Find where the given text appears and provide that cell's center as (x, y) coordinate. 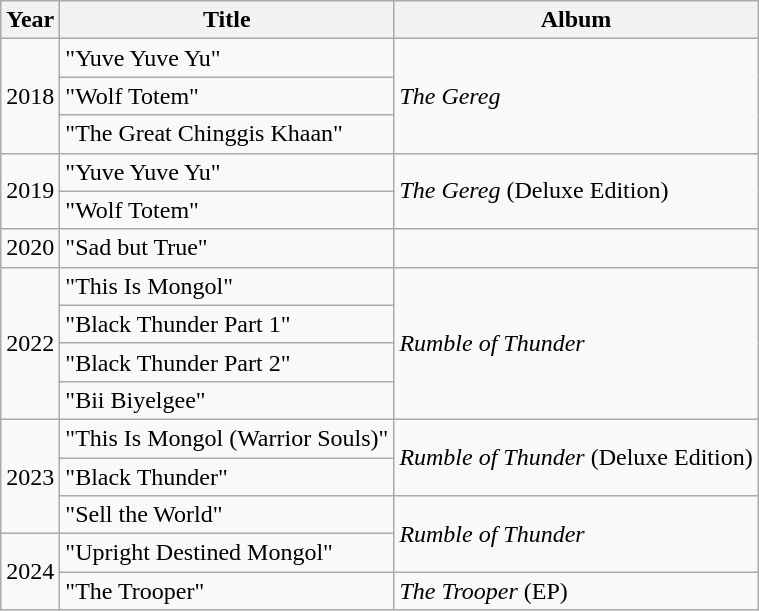
Year (30, 20)
Title (227, 20)
"The Great Chinggis Khaan" (227, 134)
2024 (30, 572)
"This Is Mongol (Warrior Souls)" (227, 438)
"Upright Destined Mongol" (227, 553)
2018 (30, 96)
"Sell the World" (227, 515)
The Trooper (EP) (576, 591)
"Black Thunder Part 2" (227, 362)
Album (576, 20)
The Gereg (576, 96)
"The Trooper" (227, 591)
2022 (30, 343)
The Gereg (Deluxe Edition) (576, 191)
"Black Thunder" (227, 477)
2020 (30, 248)
2019 (30, 191)
"Sad but True" (227, 248)
2023 (30, 476)
"Black Thunder Part 1" (227, 324)
Rumble of Thunder (Deluxe Edition) (576, 457)
"Bii Biyelgee" (227, 400)
"This Is Mongol" (227, 286)
